Detect which cell encompasses the target text, then output its (X, Y) center coordinate. 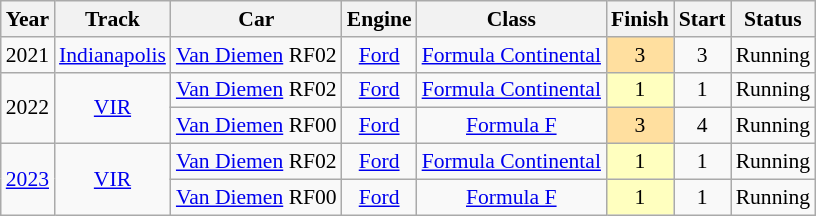
4 (702, 126)
2023 (28, 180)
Finish (640, 19)
Indianapolis (112, 55)
Engine (380, 19)
2022 (28, 108)
Start (702, 19)
Car (256, 19)
Status (773, 19)
Track (112, 19)
2021 (28, 55)
Year (28, 19)
Class (512, 19)
